Determine the (x, y) coordinate at the center of the cell enclosing the given text.  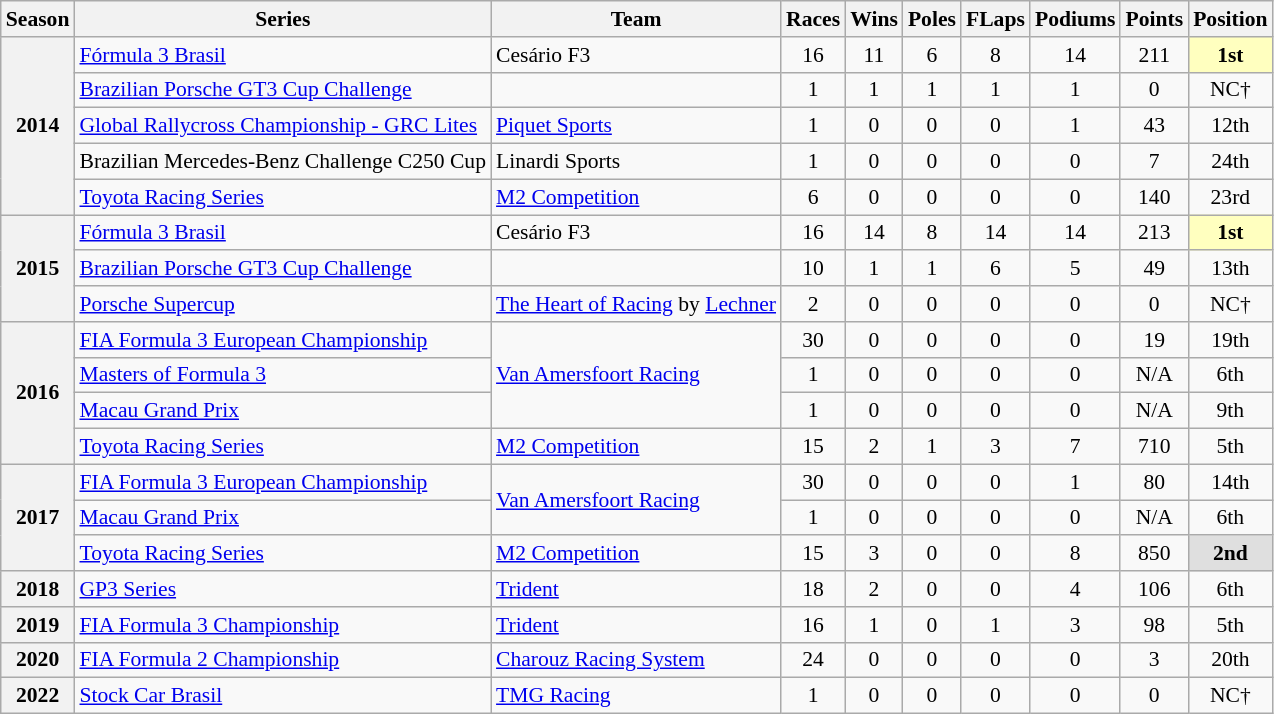
2016 (38, 393)
13th (1230, 269)
10 (813, 269)
20th (1230, 660)
FIA Formula 3 Championship (282, 625)
Charouz Racing System (636, 660)
23rd (1230, 197)
4 (1076, 589)
TMG Racing (636, 696)
2019 (38, 625)
2020 (38, 660)
11 (874, 55)
19th (1230, 340)
Position (1230, 19)
9th (1230, 411)
2015 (38, 268)
24th (1230, 162)
Series (282, 19)
43 (1154, 126)
2014 (38, 126)
Races (813, 19)
2017 (38, 518)
Team (636, 19)
Stock Car Brasil (282, 696)
Piquet Sports (636, 126)
FIA Formula 2 Championship (282, 660)
Porsche Supercup (282, 304)
GP3 Series (282, 589)
Poles (932, 19)
49 (1154, 269)
Podiums (1076, 19)
Points (1154, 19)
FLaps (996, 19)
14th (1230, 482)
Linardi Sports (636, 162)
80 (1154, 482)
Brazilian Mercedes-Benz Challenge C250 Cup (282, 162)
211 (1154, 55)
12th (1230, 126)
5 (1076, 269)
850 (1154, 554)
24 (813, 660)
98 (1154, 625)
Season (38, 19)
106 (1154, 589)
Global Rallycross Championship - GRC Lites (282, 126)
Wins (874, 19)
18 (813, 589)
710 (1154, 447)
213 (1154, 233)
2018 (38, 589)
2nd (1230, 554)
19 (1154, 340)
2022 (38, 696)
140 (1154, 197)
Masters of Formula 3 (282, 375)
The Heart of Racing by Lechner (636, 304)
